Find where the given text appears and provide that cell's center as [x, y] coordinate. 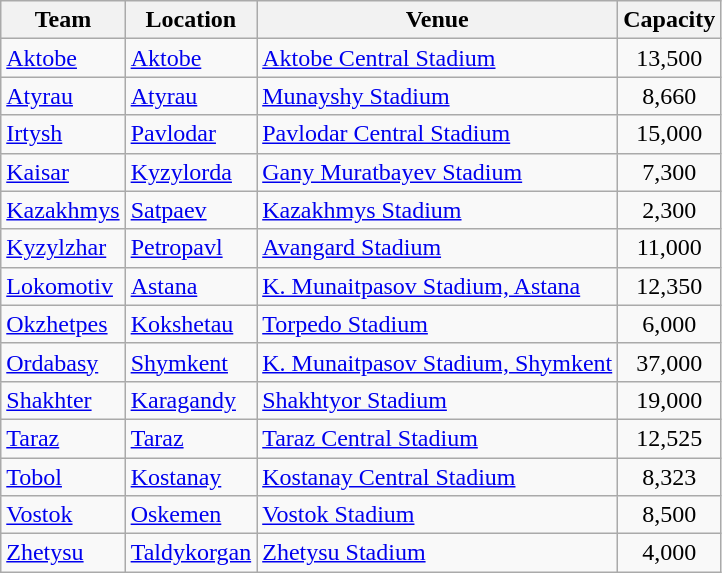
Ordabasy [63, 362]
8,500 [670, 515]
Kokshetau [191, 324]
Karagandy [191, 400]
Pavlodar Central Stadium [438, 134]
Taraz Central Stadium [438, 438]
Kaisar [63, 172]
Zhetysu Stadium [438, 553]
Shakhter [63, 400]
Gany Muratbayev Stadium [438, 172]
6,000 [670, 324]
8,323 [670, 477]
2,300 [670, 210]
Lokomotiv [63, 286]
15,000 [670, 134]
Kazakhmys [63, 210]
Petropavl [191, 248]
Kyzylzhar [63, 248]
7,300 [670, 172]
Kyzylorda [191, 172]
Venue [438, 20]
8,660 [670, 96]
12,350 [670, 286]
Avangard Stadium [438, 248]
Vostok Stadium [438, 515]
Torpedo Stadium [438, 324]
Tobol [63, 477]
Kazakhmys Stadium [438, 210]
Shakhtyor Stadium [438, 400]
Aktobe Central Stadium [438, 58]
Irtysh [63, 134]
Okzhetpes [63, 324]
Capacity [670, 20]
37,000 [670, 362]
Oskemen [191, 515]
11,000 [670, 248]
Astana [191, 286]
19,000 [670, 400]
Taldykorgan [191, 553]
Satpaev [191, 210]
4,000 [670, 553]
Kostanay Central Stadium [438, 477]
Team [63, 20]
Location [191, 20]
Vostok [63, 515]
Zhetysu [63, 553]
K. Munaitpasov Stadium, Astana [438, 286]
Pavlodar [191, 134]
Kostanay [191, 477]
K. Munaitpasov Stadium, Shymkent [438, 362]
12,525 [670, 438]
Munayshy Stadium [438, 96]
Shymkent [191, 362]
13,500 [670, 58]
